Extract the (x, y) coordinate from the center of the cell holding the provided text.  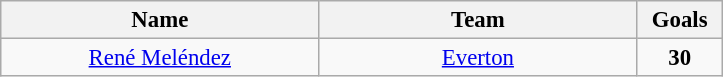
Everton (478, 58)
Name (160, 20)
Goals (680, 20)
René Meléndez (160, 58)
30 (680, 58)
Team (478, 20)
